Capture the cell that displays the provided text and extract its [X, Y] central coordinate. 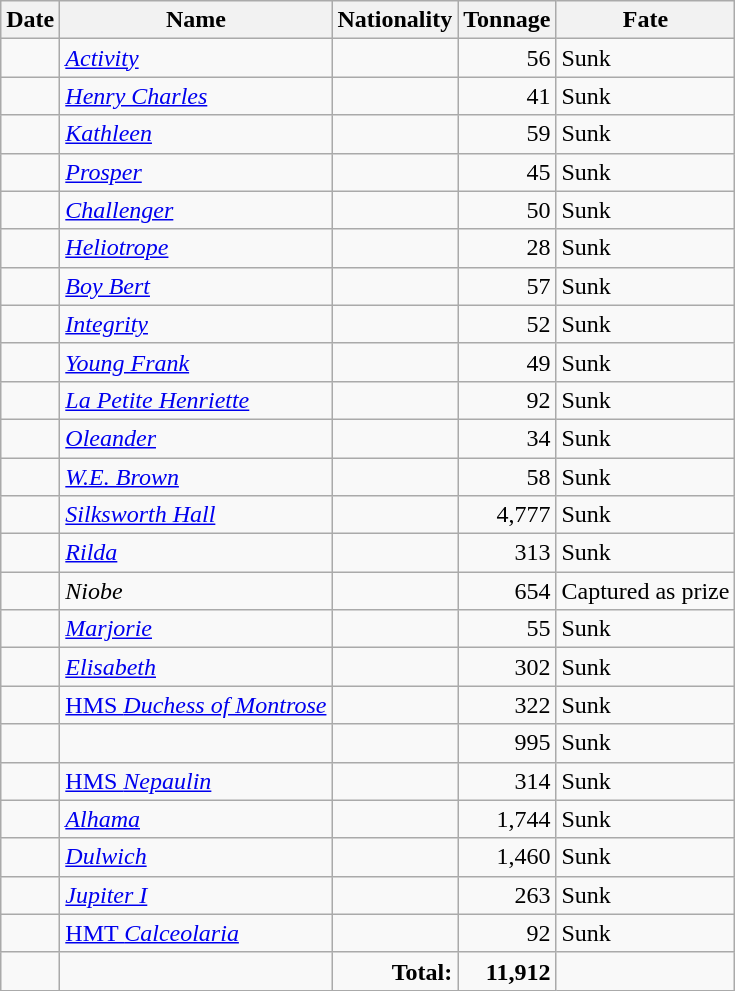
49 [507, 362]
302 [507, 667]
Challenger [196, 210]
Jupiter I [196, 895]
Alhama [196, 819]
Nationality [395, 20]
28 [507, 248]
654 [507, 591]
Name [196, 20]
Prosper [196, 172]
52 [507, 324]
11,912 [507, 971]
58 [507, 477]
Activity [196, 58]
Niobe [196, 591]
34 [507, 438]
Young Frank [196, 362]
Dulwich [196, 857]
HMS Nepaulin [196, 781]
314 [507, 781]
57 [507, 286]
Integrity [196, 324]
55 [507, 629]
Rilda [196, 553]
263 [507, 895]
50 [507, 210]
Marjorie [196, 629]
Boy Bert [196, 286]
4,777 [507, 515]
45 [507, 172]
W.E. Brown [196, 477]
Oleander [196, 438]
1,744 [507, 819]
HMT Calceolaria [196, 933]
Elisabeth [196, 667]
Heliotrope [196, 248]
995 [507, 743]
59 [507, 134]
Fate [646, 20]
41 [507, 96]
Tonnage [507, 20]
Total: [395, 971]
Date [30, 20]
56 [507, 58]
Captured as prize [646, 591]
HMS Duchess of Montrose [196, 705]
Kathleen [196, 134]
Silksworth Hall [196, 515]
313 [507, 553]
Henry Charles [196, 96]
322 [507, 705]
La Petite Henriette [196, 400]
1,460 [507, 857]
